Find where the given text appears and provide that cell's center as [x, y] coordinate. 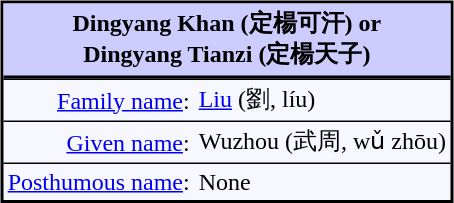
None [322, 181]
Family name: [98, 99]
Liu (劉, líu) [322, 99]
Given name: [98, 141]
Posthumous name: [98, 181]
Wuzhou (武周, wǔ zhōu) [322, 141]
Dingyang Khan (定楊可汗) orDingyang Tianzi (定楊天子) [226, 42]
